Determine the (x, y) coordinate at the center of the cell enclosing the given text.  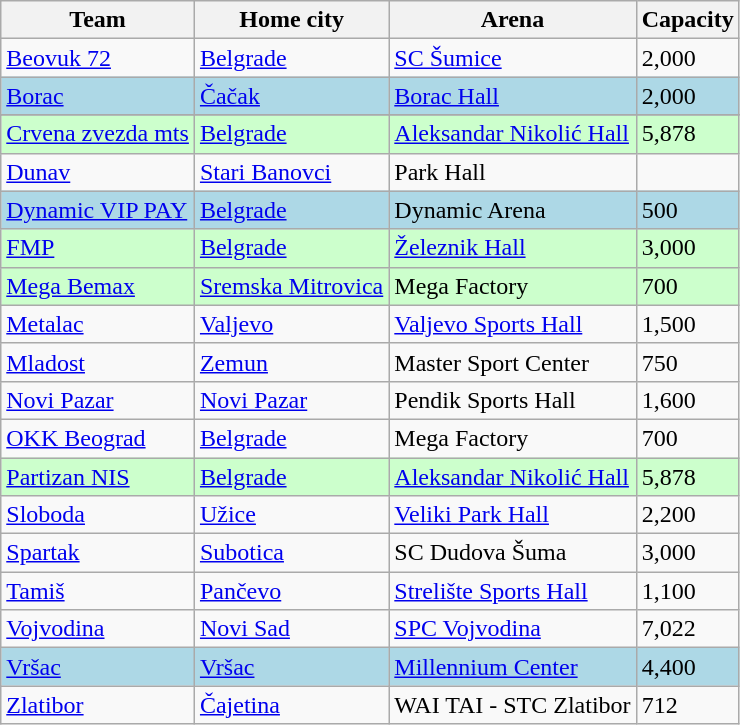
Veliki Park Hall (512, 515)
4,400 (688, 667)
Master Sport Center (512, 362)
Borac Hall (512, 96)
Tamiš (98, 591)
Dunav (98, 172)
500 (688, 210)
Zemun (291, 362)
Beovuk 72 (98, 58)
Pendik Sports Hall (512, 400)
SPC Vojvodina (512, 629)
Vojvodina (98, 629)
Sremska Mitrovica (291, 286)
Mega Bemax (98, 286)
Park Hall (512, 172)
1,500 (688, 324)
Stari Banovci (291, 172)
Dynamic VIP PAY (98, 210)
7,022 (688, 629)
Borac (98, 96)
Novi Sad (291, 629)
Partizan NIS (98, 477)
OKK Beograd (98, 438)
Zlatibor (98, 705)
Dynamic Arena (512, 210)
Sloboda (98, 515)
Železnik Hall (512, 248)
Arena (512, 20)
750 (688, 362)
Crvena zvezda mts (98, 134)
Užice (291, 515)
Valjevo Sports Hall (512, 324)
Team (98, 20)
Millennium Center (512, 667)
Strelište Sports Hall (512, 591)
WAI TAI - STC Zlatibor (512, 705)
Čajetina (291, 705)
Valjevo (291, 324)
Mladost (98, 362)
Metalac (98, 324)
SC Dudova Šuma (512, 553)
Pančevo (291, 591)
Subotica (291, 553)
SC Šumice (512, 58)
Home city (291, 20)
2,200 (688, 515)
Čačak (291, 96)
Spartak (98, 553)
Capacity (688, 20)
712 (688, 705)
1,600 (688, 400)
1,100 (688, 591)
FMP (98, 248)
